Identify which cell holds the provided text, then report its (X, Y) central coordinate. 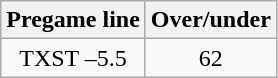
Pregame line (74, 20)
62 (210, 58)
Over/under (210, 20)
TXST –5.5 (74, 58)
